For the text-containing cell, return its midpoint in (X, Y) coordinate format. 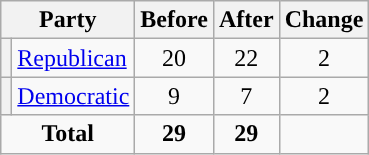
Before (174, 20)
After (246, 20)
Party (68, 20)
22 (246, 58)
20 (174, 58)
Total (68, 134)
7 (246, 96)
Democratic (74, 96)
Change (324, 20)
Republican (74, 58)
9 (174, 96)
